For the text-containing cell, return its midpoint in (X, Y) coordinate format. 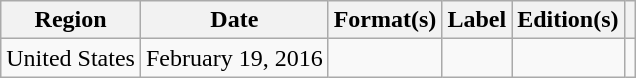
Date (234, 20)
Label (477, 20)
Format(s) (385, 20)
February 19, 2016 (234, 58)
Edition(s) (568, 20)
Region (71, 20)
United States (71, 58)
